Capture the cell that displays the provided text and extract its (X, Y) central coordinate. 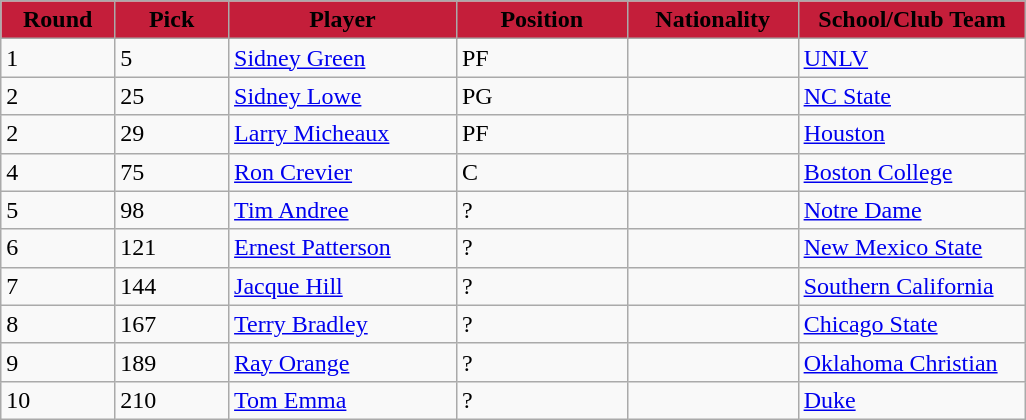
1 (58, 58)
Ernest Patterson (343, 248)
Southern California (912, 286)
Chicago State (912, 324)
Round (58, 20)
Jacque Hill (343, 286)
98 (172, 210)
121 (172, 248)
9 (58, 362)
Terry Bradley (343, 324)
PG (542, 96)
New Mexico State (912, 248)
6 (58, 248)
25 (172, 96)
Ray Orange (343, 362)
Oklahoma Christian (912, 362)
Sidney Lowe (343, 96)
C (542, 172)
Pick (172, 20)
Tom Emma (343, 400)
75 (172, 172)
UNLV (912, 58)
Larry Micheaux (343, 134)
Tim Andree (343, 210)
Player (343, 20)
7 (58, 286)
Duke (912, 400)
Ron Crevier (343, 172)
8 (58, 324)
167 (172, 324)
210 (172, 400)
School/Club Team (912, 20)
Notre Dame (912, 210)
NC State (912, 96)
144 (172, 286)
29 (172, 134)
Sidney Green (343, 58)
Nationality (712, 20)
4 (58, 172)
189 (172, 362)
Boston College (912, 172)
10 (58, 400)
Houston (912, 134)
Position (542, 20)
